Identify which cell holds the provided text, then report its [x, y] central coordinate. 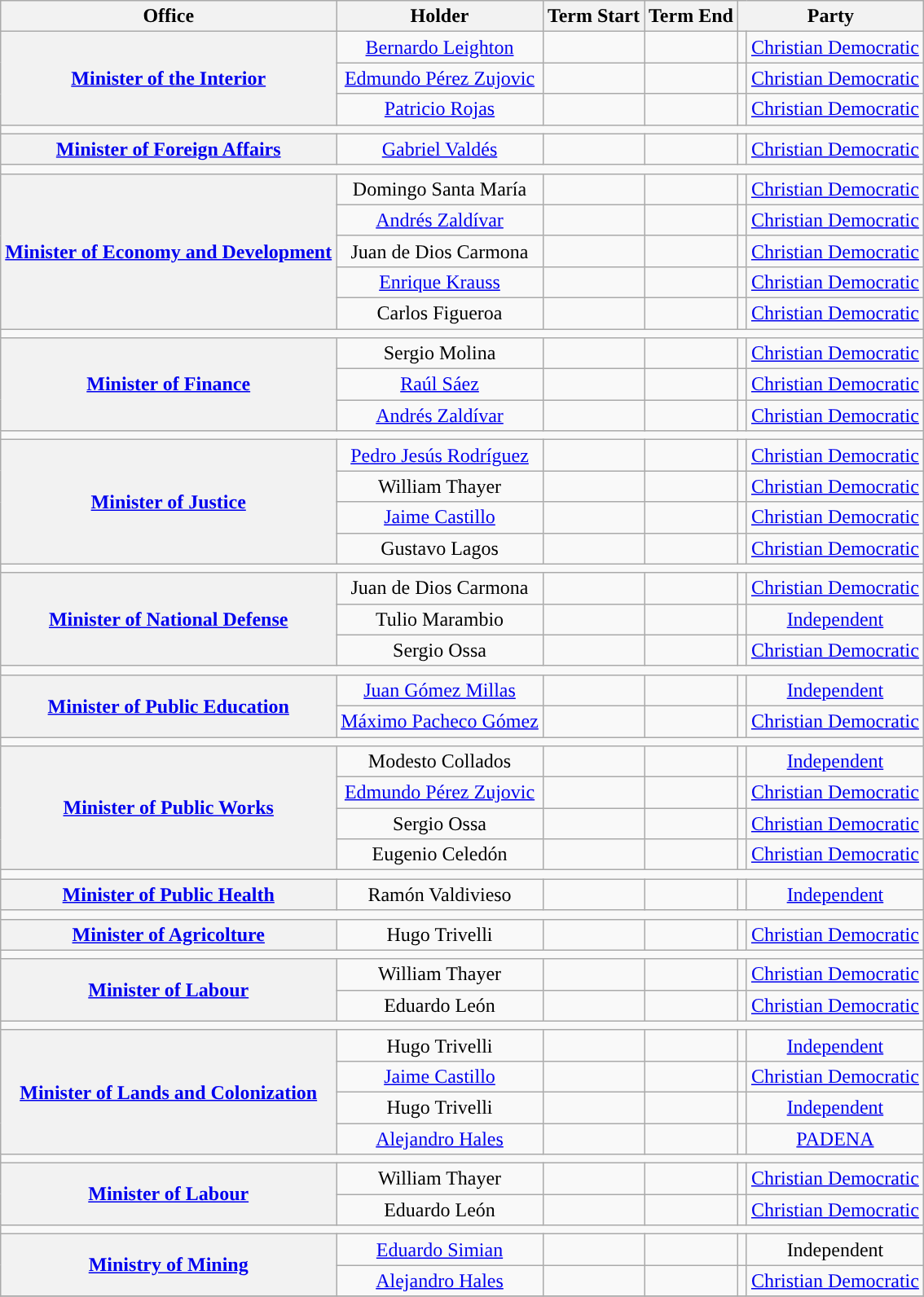
Minister of Finance [169, 385]
PADENA [834, 1138]
Domingo Santa María [440, 189]
Minister of the Interior [169, 78]
Bernardo Leighton [440, 47]
Minister of Public Works [169, 808]
Gustavo Lagos [440, 548]
Minister of Agricolture [169, 934]
Patricio Rojas [440, 109]
Modesto Collados [440, 762]
Term Start [593, 16]
Office [169, 16]
Minister of Public Education [169, 706]
Sergio Molina [440, 354]
Pedro Jesús Rodríguez [440, 455]
Term End [691, 16]
Carlos Figueroa [440, 313]
Ramón Valdivieso [440, 895]
Minister of Public Health [169, 895]
Minister of Lands and Colonization [169, 1092]
Holder [440, 16]
Tulio Marambio [440, 619]
Ministry of Mining [169, 1265]
Raúl Sáez [440, 385]
Gabriel Valdés [440, 149]
Eduardo Simian [440, 1250]
Juan Gómez Millas [440, 690]
Party [830, 16]
Minister of Economy and Development [169, 251]
Minister of Foreign Affairs [169, 149]
Minister of Justice [169, 502]
Máximo Pacheco Gómez [440, 721]
Enrique Krauss [440, 282]
Eugenio Celedón [440, 855]
Minister of National Defense [169, 619]
